Determine the (x, y) coordinate at the center of the cell enclosing the given text.  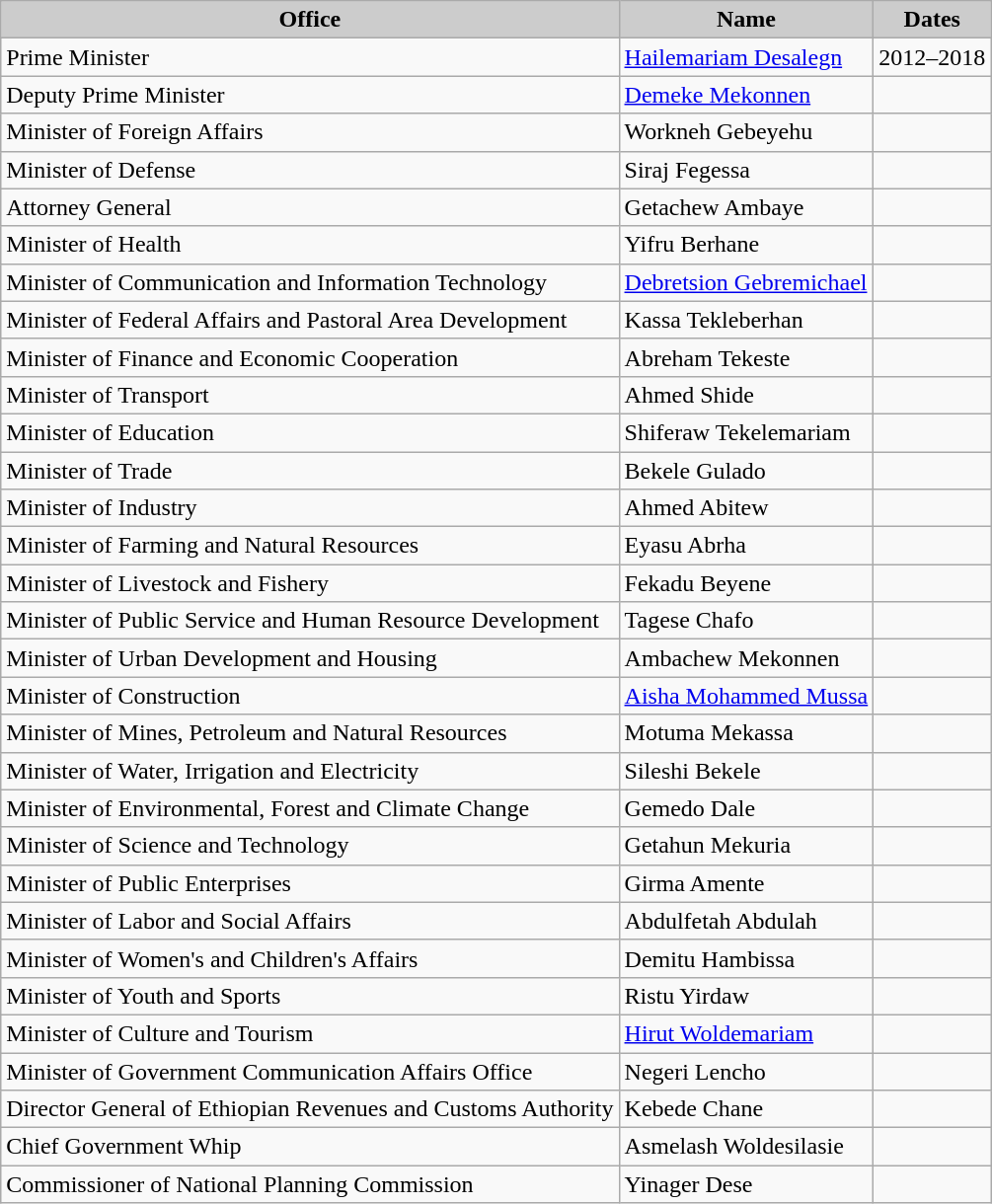
Kebede Chane (746, 1109)
Shiferaw Tekelemariam (746, 432)
Dates (932, 20)
Abreham Tekeste (746, 357)
Girma Amente (746, 883)
Asmelash Woldesilasie (746, 1147)
Minister of Women's and Children's Affairs (310, 958)
Debretsion Gebremichael (746, 282)
Minister of Trade (310, 471)
Minister of Defense (310, 170)
Motuma Mekassa (746, 733)
Minister of Government Communication Affairs Office (310, 1071)
Name (746, 20)
Minister of Foreign Affairs (310, 132)
Aisha Mohammed Mussa (746, 696)
Sileshi Bekele (746, 771)
Hailemariam Desalegn (746, 57)
Minister of Environmental, Forest and Climate Change (310, 808)
Minister of Public Service and Human Resource Development (310, 621)
Gemedo Dale (746, 808)
Minister of Transport (310, 395)
Prime Minister (310, 57)
Bekele Gulado (746, 471)
Demitu Hambissa (746, 958)
Minister of Industry (310, 508)
Chief Government Whip (310, 1147)
Minister of Farming and Natural Resources (310, 546)
Ambachew Mekonnen (746, 658)
Ahmed Abitew (746, 508)
Minister of Labor and Social Affairs (310, 921)
Director General of Ethiopian Revenues and Customs Authority (310, 1109)
Yifru Berhane (746, 245)
Office (310, 20)
Minister of Health (310, 245)
Tagese Chafo (746, 621)
Fekadu Beyene (746, 583)
Attorney General (310, 207)
Kassa Tekleberhan (746, 320)
Minister of Urban Development and Housing (310, 658)
Minister of Water, Irrigation and Electricity (310, 771)
Abdulfetah Abdulah (746, 921)
Minister of Youth and Sports (310, 996)
Negeri Lencho (746, 1071)
Hirut Woldemariam (746, 1033)
Minister of Mines, Petroleum and Natural Resources (310, 733)
Minister of Finance and Economic Cooperation (310, 357)
Demeke Mekonnen (746, 95)
Siraj Fegessa (746, 170)
Minister of Culture and Tourism (310, 1033)
Commissioner of National Planning Commission (310, 1184)
Minister of Construction (310, 696)
Ristu Yirdaw (746, 996)
Minister of Communication and Information Technology (310, 282)
Minister of Federal Affairs and Pastoral Area Development (310, 320)
Getahun Mekuria (746, 846)
Getachew Ambaye (746, 207)
Ahmed Shide (746, 395)
Deputy Prime Minister (310, 95)
Minister of Education (310, 432)
2012–2018 (932, 57)
Minister of Science and Technology (310, 846)
Minister of Public Enterprises (310, 883)
Yinager Dese (746, 1184)
Workneh Gebeyehu (746, 132)
Minister of Livestock and Fishery (310, 583)
Eyasu Abrha (746, 546)
